Determine the [x, y] coordinate at the center of the cell enclosing the given text.  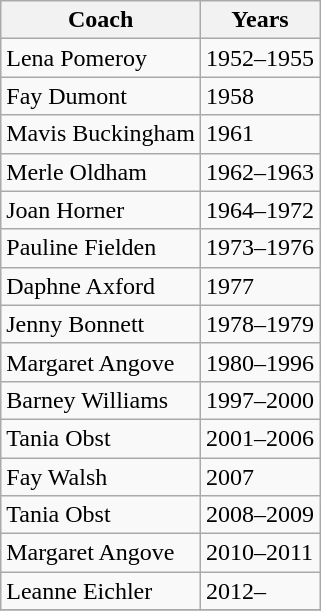
Fay Dumont [101, 96]
Daphne Axford [101, 286]
Years [260, 20]
Mavis Buckingham [101, 134]
2010–2011 [260, 553]
1997–2000 [260, 400]
Pauline Fielden [101, 248]
Fay Walsh [101, 477]
Joan Horner [101, 210]
1973–1976 [260, 248]
1980–1996 [260, 362]
2001–2006 [260, 438]
1952–1955 [260, 58]
Jenny Bonnett [101, 324]
2012– [260, 591]
1964–1972 [260, 210]
2008–2009 [260, 515]
Coach [101, 20]
1962–1963 [260, 172]
Leanne Eichler [101, 591]
Barney Williams [101, 400]
2007 [260, 477]
Lena Pomeroy [101, 58]
Merle Oldham [101, 172]
1977 [260, 286]
1961 [260, 134]
1978–1979 [260, 324]
1958 [260, 96]
